For the text-containing cell, return its midpoint in [X, Y] coordinate format. 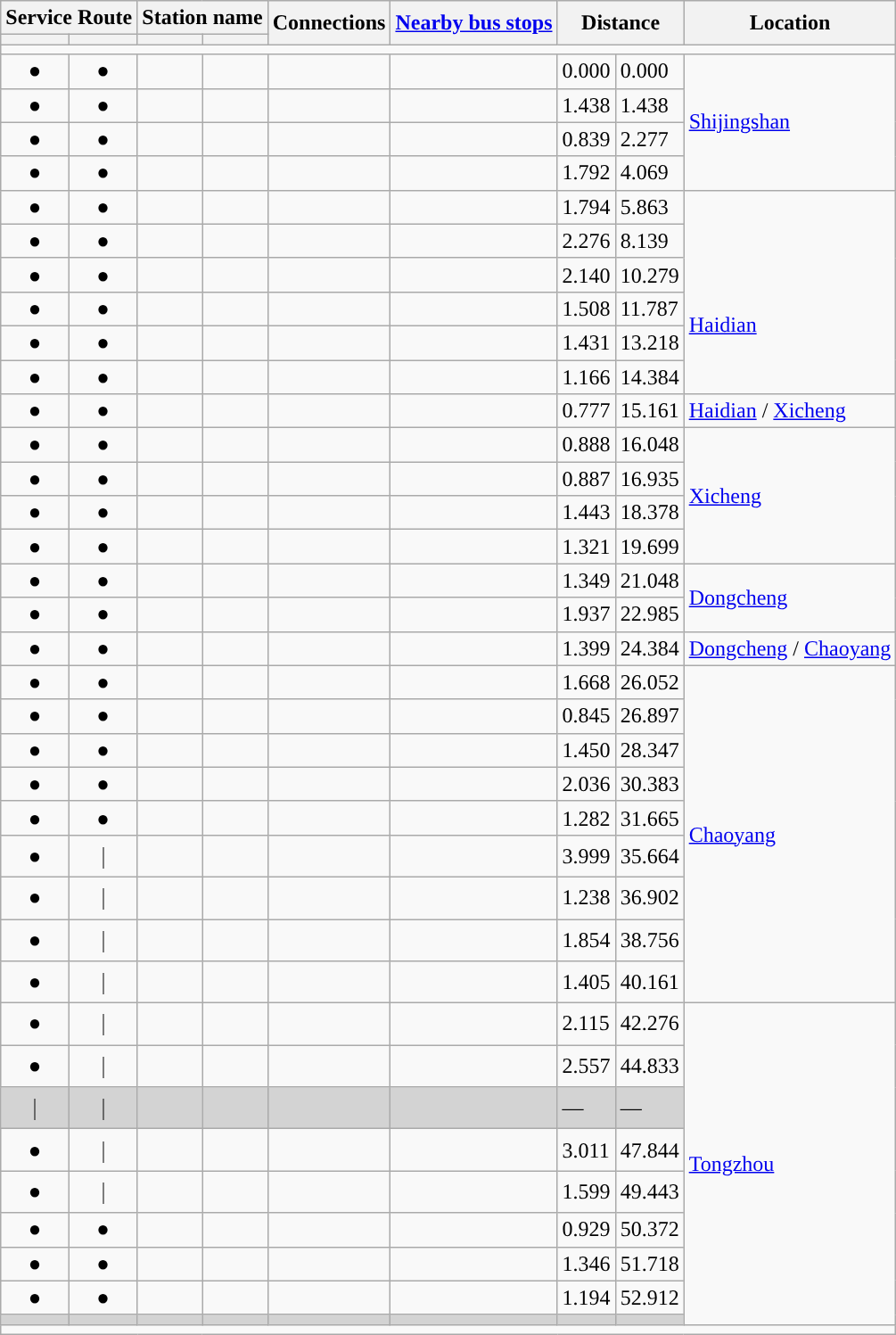
44.833 [649, 1067]
3.011 [587, 1150]
38.756 [649, 940]
Dongcheng [790, 597]
Location [790, 23]
0.929 [587, 1230]
1.937 [587, 614]
Station name [202, 18]
Dongcheng / Chaoyang [790, 648]
Haidian [790, 326]
1.282 [587, 818]
19.699 [649, 547]
0.845 [587, 716]
15.161 [649, 411]
0.887 [587, 479]
14.384 [649, 377]
2.277 [649, 139]
2.276 [587, 241]
1.792 [587, 173]
26.052 [649, 682]
52.912 [649, 1298]
36.902 [649, 897]
Tongzhou [790, 1165]
1.346 [587, 1264]
1.238 [587, 897]
1.166 [587, 377]
47.844 [649, 1150]
1.854 [587, 940]
26.897 [649, 716]
40.161 [649, 983]
10.279 [649, 275]
0.777 [587, 411]
3.999 [587, 856]
Nearby bus stops [474, 23]
51.718 [649, 1264]
8.139 [649, 241]
49.443 [649, 1191]
Xicheng [790, 496]
1.321 [587, 547]
2.140 [587, 275]
35.664 [649, 856]
0.839 [587, 139]
Haidian / Xicheng [790, 411]
Connections [329, 23]
28.347 [649, 750]
5.863 [649, 207]
11.787 [649, 309]
0.888 [587, 445]
1.450 [587, 750]
4.069 [649, 173]
1.599 [587, 1191]
21.048 [649, 581]
13.218 [649, 342]
30.383 [649, 784]
42.276 [649, 1024]
1.668 [587, 682]
16.935 [649, 479]
2.557 [587, 1067]
1.194 [587, 1298]
50.372 [649, 1230]
Service Route [70, 18]
1.349 [587, 581]
1.431 [587, 342]
18.378 [649, 513]
1.794 [587, 207]
Distance [621, 23]
1.399 [587, 648]
1.443 [587, 513]
1.405 [587, 983]
31.665 [649, 818]
16.048 [649, 445]
1.508 [587, 309]
24.384 [649, 648]
2.115 [587, 1024]
22.985 [649, 614]
2.036 [587, 784]
Shijingshan [790, 122]
Chaoyang [790, 835]
